Determine the (x, y) coordinate at the center of the cell enclosing the given text.  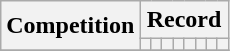
Competition (70, 26)
Record (184, 20)
